For the text-containing cell, return its midpoint in (x, y) coordinate format. 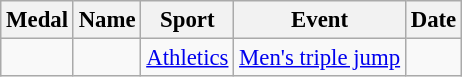
Men's triple jump (320, 58)
Medal (38, 20)
Athletics (188, 58)
Name (107, 20)
Sport (188, 20)
Date (433, 20)
Event (320, 20)
